Extract the (x, y) coordinate from the center of the cell holding the provided text.  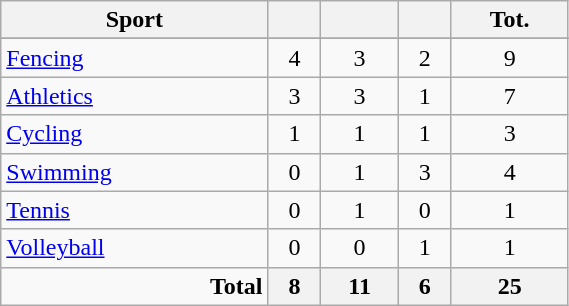
2 (424, 58)
Sport (134, 20)
9 (510, 58)
Tot. (510, 20)
Tennis (134, 210)
7 (510, 96)
25 (510, 286)
Swimming (134, 172)
Fencing (134, 58)
6 (424, 286)
Total (134, 286)
11 (360, 286)
Volleyball (134, 248)
8 (294, 286)
Cycling (134, 134)
Athletics (134, 96)
